Find where the given text appears and provide that cell's center as (X, Y) coordinate. 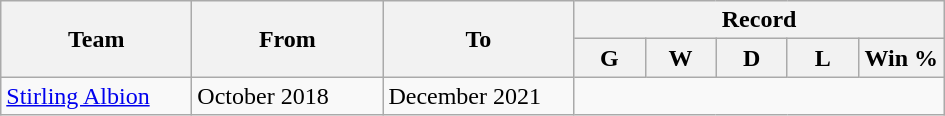
Record (759, 20)
To (478, 39)
Win % (901, 58)
December 2021 (478, 96)
D (752, 58)
Team (96, 39)
October 2018 (288, 96)
Stirling Albion (96, 96)
G (610, 58)
L (822, 58)
From (288, 39)
W (680, 58)
